Return [x, y] of the center of cell containing provided text 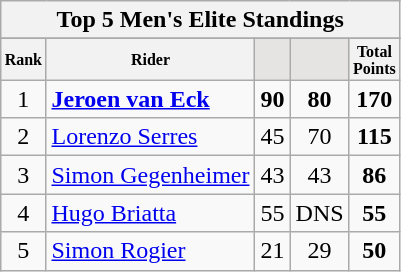
45 [272, 137]
TotalPoints [374, 60]
3 [24, 175]
21 [272, 251]
DNS [320, 213]
80 [320, 99]
86 [374, 175]
2 [24, 137]
Simon Rogier [150, 251]
50 [374, 251]
4 [24, 213]
90 [272, 99]
Jeroen van Eck [150, 99]
115 [374, 137]
Rank [24, 60]
Simon Gegenheimer [150, 175]
70 [320, 137]
Rider [150, 60]
Hugo Briatta [150, 213]
170 [374, 99]
5 [24, 251]
1 [24, 99]
Top 5 Men's Elite Standings [200, 20]
Lorenzo Serres [150, 137]
29 [320, 251]
